Extract the (x, y) coordinate from the center of the cell holding the provided text.  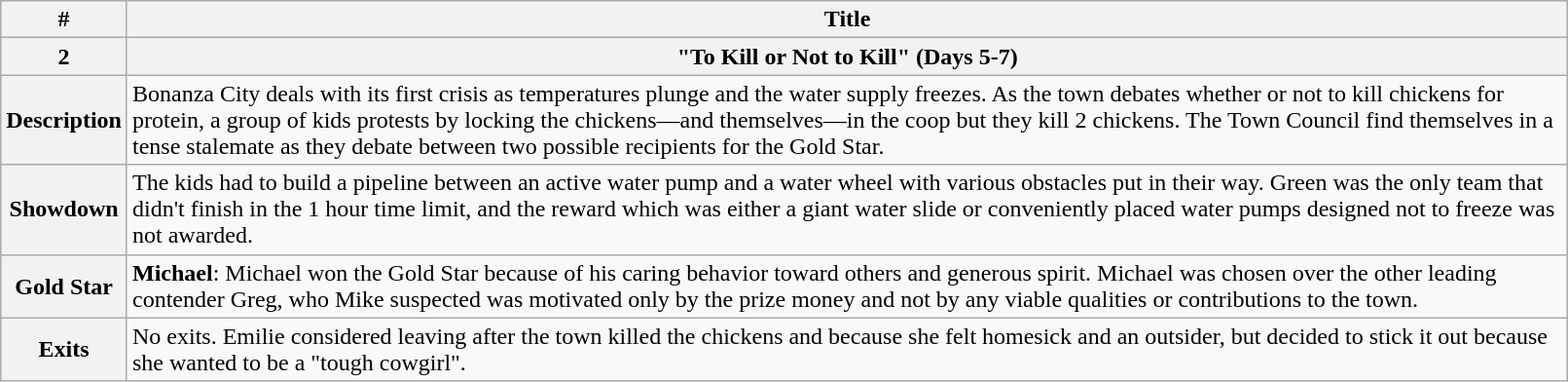
Showdown (64, 210)
2 (64, 57)
Exits (64, 349)
"To Kill or Not to Kill" (Days 5-7) (847, 57)
Title (847, 19)
# (64, 19)
Description (64, 120)
Gold Star (64, 286)
